Search for the cell housing the specified text and yield its (x, y) center coordinate. 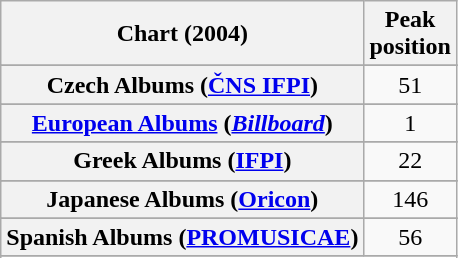
146 (410, 199)
1 (410, 123)
Chart (2004) (182, 34)
Spanish Albums (PROMUSICAE) (182, 237)
51 (410, 85)
Peakposition (410, 34)
Greek Albums (IFPI) (182, 161)
Czech Albums (ČNS IFPI) (182, 85)
Japanese Albums (Oricon) (182, 199)
56 (410, 237)
European Albums (Billboard) (182, 123)
22 (410, 161)
